For the text-containing cell, return its midpoint in [x, y] coordinate format. 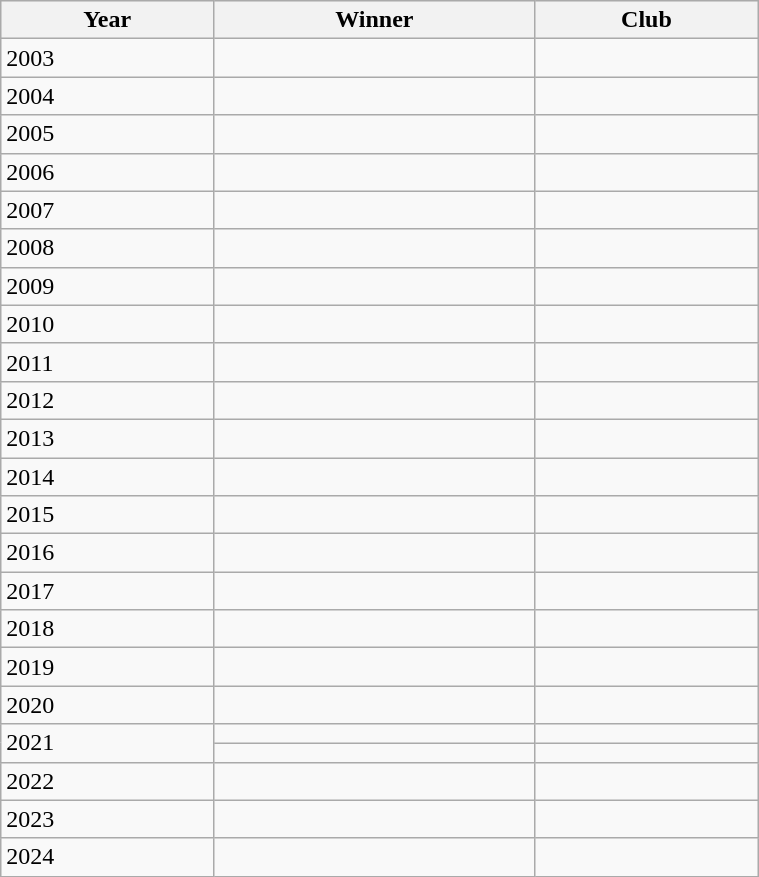
Club [646, 20]
2006 [108, 172]
2024 [108, 857]
Year [108, 20]
2014 [108, 477]
2013 [108, 438]
2012 [108, 400]
2010 [108, 324]
Winner [374, 20]
2008 [108, 248]
2015 [108, 515]
2018 [108, 629]
2021 [108, 743]
2023 [108, 819]
2004 [108, 96]
2007 [108, 210]
2009 [108, 286]
2005 [108, 134]
2017 [108, 591]
2020 [108, 705]
2003 [108, 58]
2019 [108, 667]
2022 [108, 781]
2016 [108, 553]
2011 [108, 362]
